Determine the (X, Y) coordinate at the center of the cell enclosing the given text.  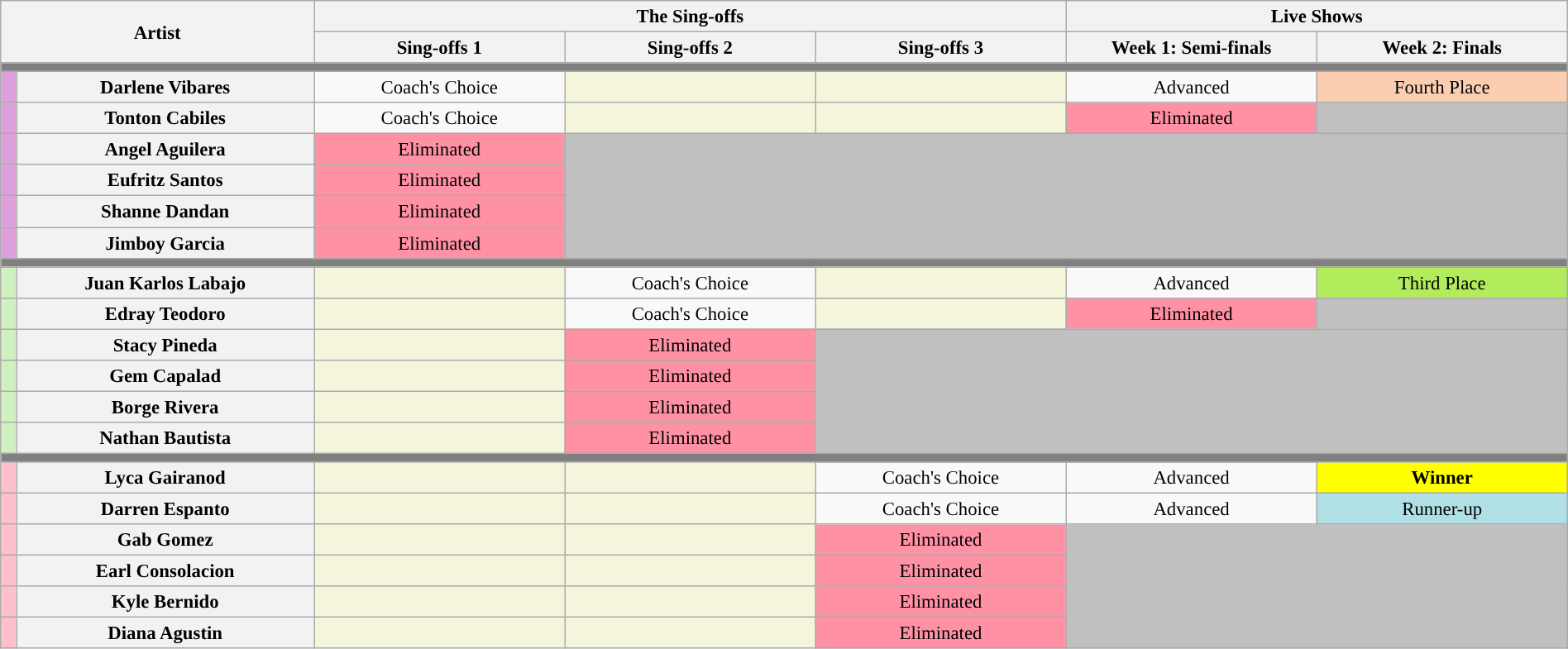
Darren Espanto (165, 509)
Artist (157, 31)
Earl Consolacion (165, 571)
Edray Teodoro (165, 313)
Winner (1442, 478)
Stacy Pineda (165, 345)
Shanne Dandan (165, 212)
Week 1: Semi-finals (1191, 48)
Third Place (1442, 283)
Live Shows (1317, 17)
Week 2: Finals (1442, 48)
Fourth Place (1442, 88)
Darlene Vibares (165, 88)
Runner-up (1442, 509)
Sing-offs 1 (440, 48)
Jimboy Garcia (165, 243)
Gab Gomez (165, 540)
Juan Karlos Labajo (165, 283)
Eufritz Santos (165, 181)
Diana Agustin (165, 633)
The Sing-offs (690, 17)
Nathan Bautista (165, 438)
Borge Rivera (165, 407)
Angel Aguilera (165, 150)
Tonton Cabiles (165, 118)
Sing-offs 3 (941, 48)
Kyle Bernido (165, 602)
Lyca Gairanod (165, 478)
Gem Capalad (165, 376)
Sing-offs 2 (690, 48)
